Search for the cell housing the specified text and yield its (x, y) center coordinate. 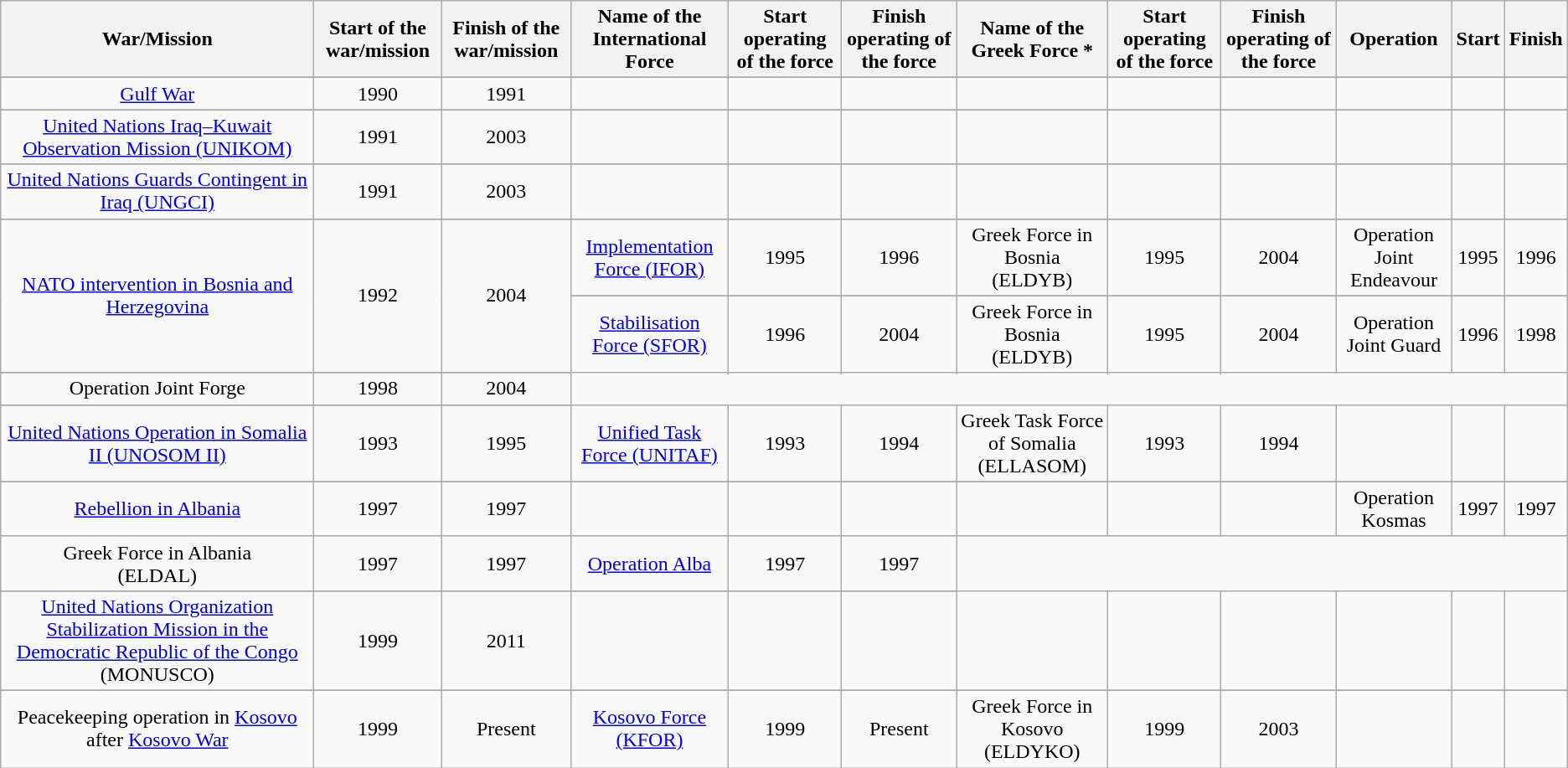
1990 (378, 94)
Gulf War (157, 94)
Operation Kosmas (1394, 509)
NATO intervention in Bosnia and Herzegovina (157, 296)
2011 (506, 640)
Rebellion in Albania (157, 509)
Operation Alba (649, 563)
Peacekeeping operation in Kosovo after Kosovo War (157, 729)
Name of the Greek Force * (1032, 39)
1992 (378, 296)
United Nations Guards Contingent in Iraq (UNGCI) (157, 191)
United Nations Operation in Somalia II (UNOSOM II) (157, 443)
Greek Force in Kosovo (ELDYKO) (1032, 729)
Start of the war/mission (378, 39)
Greek Task Force of Somalia (ELLASOM) (1032, 443)
Start (1478, 39)
Operation Joint Guard (1394, 334)
Stabilisation Force (SFOR) (649, 334)
Greek Force in Albania (ELDAL) (157, 563)
Finish of the war/mission (506, 39)
Operation Joint Endeavour (1394, 257)
Operation (1394, 39)
Operation Joint Forge (157, 389)
United Nations Organization Stabilization Mission in the Democratic Republic of the Congo (MONUSCO) (157, 640)
Unified Task Force (UNITAF) (649, 443)
United Nations Iraq–Kuwait Observation Mission (UNIKOM) (157, 137)
Finish (1536, 39)
Kosovo Force (KFOR) (649, 729)
Name of the International Force (649, 39)
Implementation Force (IFOR) (649, 257)
War/Mission (157, 39)
